Identify which cell holds the provided text, then report its (x, y) central coordinate. 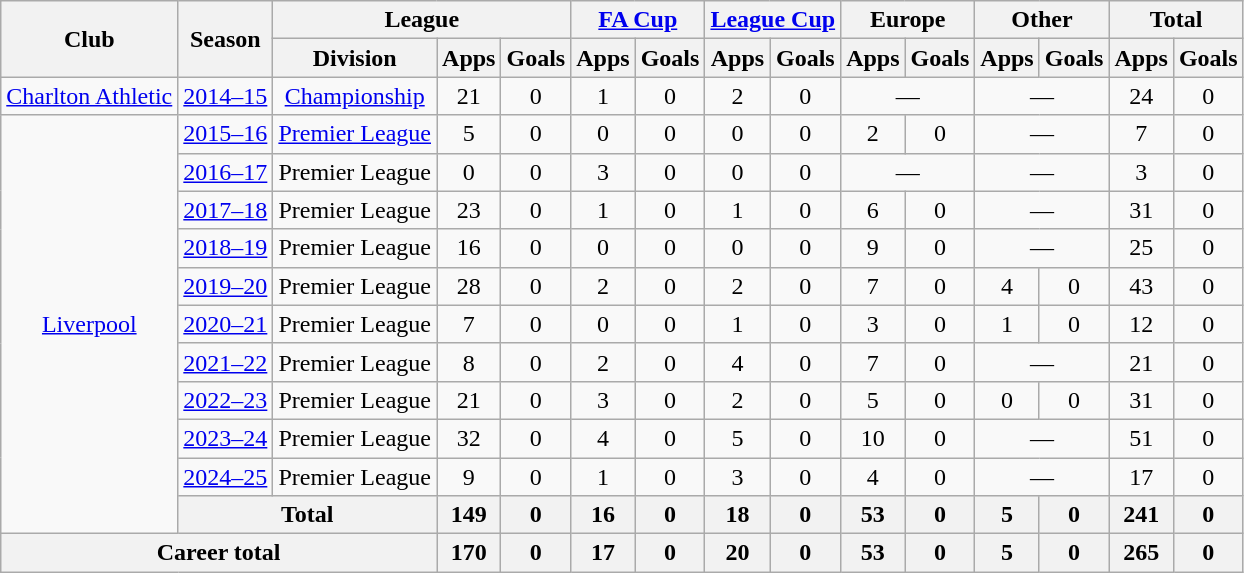
241 (1141, 515)
Championship (355, 96)
Club (90, 39)
League (422, 20)
51 (1141, 438)
Europe (908, 20)
Division (355, 58)
8 (469, 362)
Charlton Athletic (90, 96)
2015–16 (226, 134)
28 (469, 286)
149 (469, 515)
20 (738, 553)
23 (469, 210)
24 (1141, 96)
10 (873, 438)
2014–15 (226, 96)
2018–19 (226, 248)
Season (226, 39)
Career total (219, 553)
25 (1141, 248)
2019–20 (226, 286)
265 (1141, 553)
43 (1141, 286)
2021–22 (226, 362)
12 (1141, 324)
2020–21 (226, 324)
Other (1042, 20)
FA Cup (638, 20)
2016–17 (226, 172)
6 (873, 210)
2017–18 (226, 210)
170 (469, 553)
2022–23 (226, 400)
18 (738, 515)
2024–25 (226, 477)
Liverpool (90, 324)
32 (469, 438)
League Cup (773, 20)
2023–24 (226, 438)
